Capture the cell that displays the provided text and extract its [x, y] central coordinate. 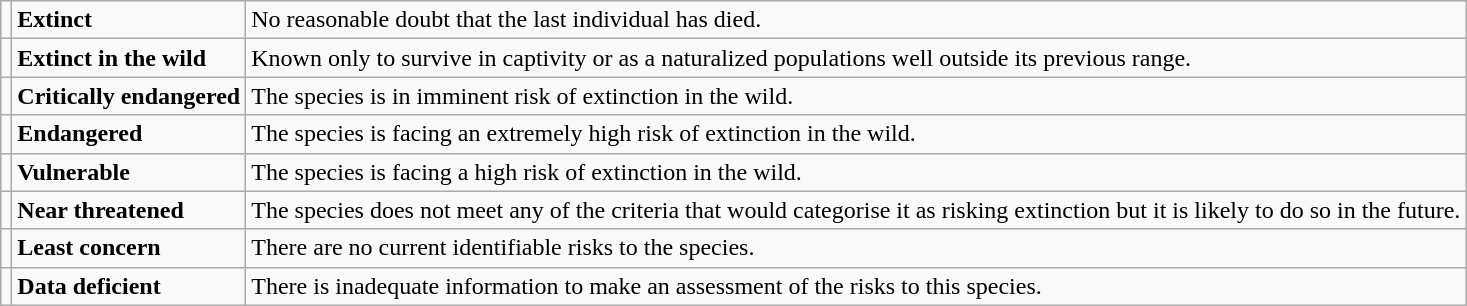
Vulnerable [129, 172]
Data deficient [129, 286]
The species is facing an extremely high risk of extinction in the wild. [856, 134]
There are no current identifiable risks to the species. [856, 248]
Extinct [129, 20]
Critically endangered [129, 96]
Near threatened [129, 210]
Least concern [129, 248]
The species is in imminent risk of extinction in the wild. [856, 96]
There is inadequate information to make an assessment of the risks to this species. [856, 286]
The species is facing a high risk of extinction in the wild. [856, 172]
Endangered [129, 134]
No reasonable doubt that the last individual has died. [856, 20]
Extinct in the wild [129, 58]
The species does not meet any of the criteria that would categorise it as risking extinction but it is likely to do so in the future. [856, 210]
Known only to survive in captivity or as a naturalized populations well outside its previous range. [856, 58]
